Locate the cell with the specified text and output its (X, Y) center coordinate. 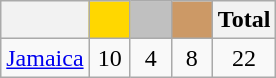
10 (110, 58)
22 (244, 58)
4 (150, 58)
Jamaica (45, 58)
8 (192, 58)
Total (244, 20)
